Search for the cell housing the specified text and yield its (X, Y) center coordinate. 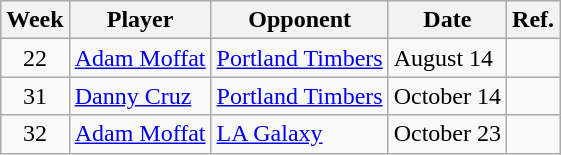
Week (35, 20)
Opponent (300, 20)
31 (35, 96)
Player (140, 20)
Date (447, 20)
October 14 (447, 96)
Danny Cruz (140, 96)
Ref. (534, 20)
22 (35, 58)
August 14 (447, 58)
LA Galaxy (300, 134)
32 (35, 134)
October 23 (447, 134)
